Provide the (X, Y) coordinate of the cell's center where the given text is located.  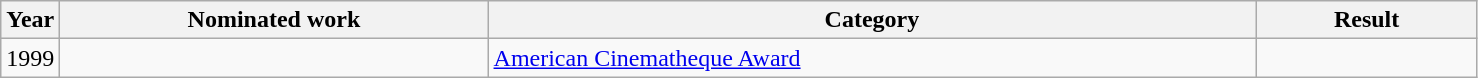
American Cinematheque Award (872, 58)
1999 (30, 58)
Result (1366, 20)
Year (30, 20)
Category (872, 20)
Nominated work (274, 20)
